For the text-containing cell, return its midpoint in [x, y] coordinate format. 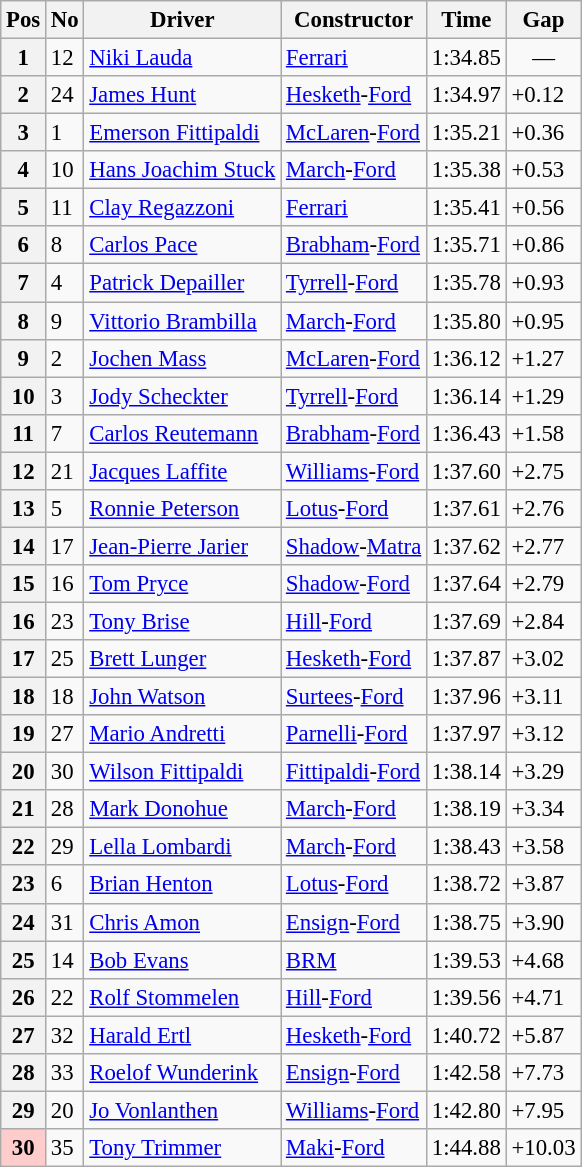
Carlos Reutemann [182, 433]
35 [65, 1148]
Tony Brise [182, 621]
+3.11 [544, 697]
BRM [354, 960]
Tom Pryce [182, 584]
1:35.78 [467, 283]
1:37.64 [467, 584]
Tony Trimmer [182, 1148]
+2.76 [544, 509]
+0.86 [544, 245]
1:37.96 [467, 697]
Wilson Fittipaldi [182, 772]
Shadow-Matra [354, 546]
+3.58 [544, 847]
Lella Lombardi [182, 847]
1:37.97 [467, 734]
1:36.14 [467, 396]
Rolf Stommelen [182, 997]
1:40.72 [467, 1035]
1:37.69 [467, 621]
1:42.58 [467, 1073]
+0.56 [544, 208]
15 [24, 584]
Chris Amon [182, 922]
1:38.19 [467, 809]
1:35.38 [467, 170]
Jochen Mass [182, 358]
+2.79 [544, 584]
Surtees-Ford [354, 697]
+1.27 [544, 358]
Patrick Depailler [182, 283]
1:35.71 [467, 245]
Bob Evans [182, 960]
Driver [182, 20]
Maki-Ford [354, 1148]
Jody Scheckter [182, 396]
+3.29 [544, 772]
1:37.60 [467, 471]
+7.95 [544, 1110]
+4.71 [544, 997]
1:38.75 [467, 922]
32 [65, 1035]
+0.12 [544, 95]
Ronnie Peterson [182, 509]
+1.29 [544, 396]
+10.03 [544, 1148]
+0.36 [544, 133]
1:38.43 [467, 847]
Jacques Laffite [182, 471]
33 [65, 1073]
1:35.21 [467, 133]
+0.93 [544, 283]
James Hunt [182, 95]
Brett Lunger [182, 659]
+5.87 [544, 1035]
+2.84 [544, 621]
1:36.12 [467, 358]
Shadow-Ford [354, 584]
Jo Vonlanthen [182, 1110]
1:38.72 [467, 885]
Gap [544, 20]
Brian Henton [182, 885]
Hans Joachim Stuck [182, 170]
1:37.61 [467, 509]
1:37.62 [467, 546]
Constructor [354, 20]
Fittipaldi-Ford [354, 772]
1:34.85 [467, 58]
+3.02 [544, 659]
13 [24, 509]
+0.95 [544, 321]
1:35.41 [467, 208]
+2.77 [544, 546]
+3.34 [544, 809]
Jean-Pierre Jarier [182, 546]
+3.90 [544, 922]
+4.68 [544, 960]
1:37.87 [467, 659]
Parnelli-Ford [354, 734]
Time [467, 20]
+1.58 [544, 433]
1:39.53 [467, 960]
Roelof Wunderink [182, 1073]
Mario Andretti [182, 734]
Clay Regazzoni [182, 208]
+0.53 [544, 170]
Harald Ertl [182, 1035]
1:42.80 [467, 1110]
1:34.97 [467, 95]
John Watson [182, 697]
+7.73 [544, 1073]
1:36.43 [467, 433]
No [65, 20]
— [544, 58]
26 [24, 997]
1:44.88 [467, 1148]
+3.87 [544, 885]
Vittorio Brambilla [182, 321]
1:38.14 [467, 772]
19 [24, 734]
Mark Donohue [182, 809]
Pos [24, 20]
Carlos Pace [182, 245]
+3.12 [544, 734]
31 [65, 922]
+2.75 [544, 471]
1:35.80 [467, 321]
Niki Lauda [182, 58]
Emerson Fittipaldi [182, 133]
1:39.56 [467, 997]
